For the text-containing cell, return its midpoint in (x, y) coordinate format. 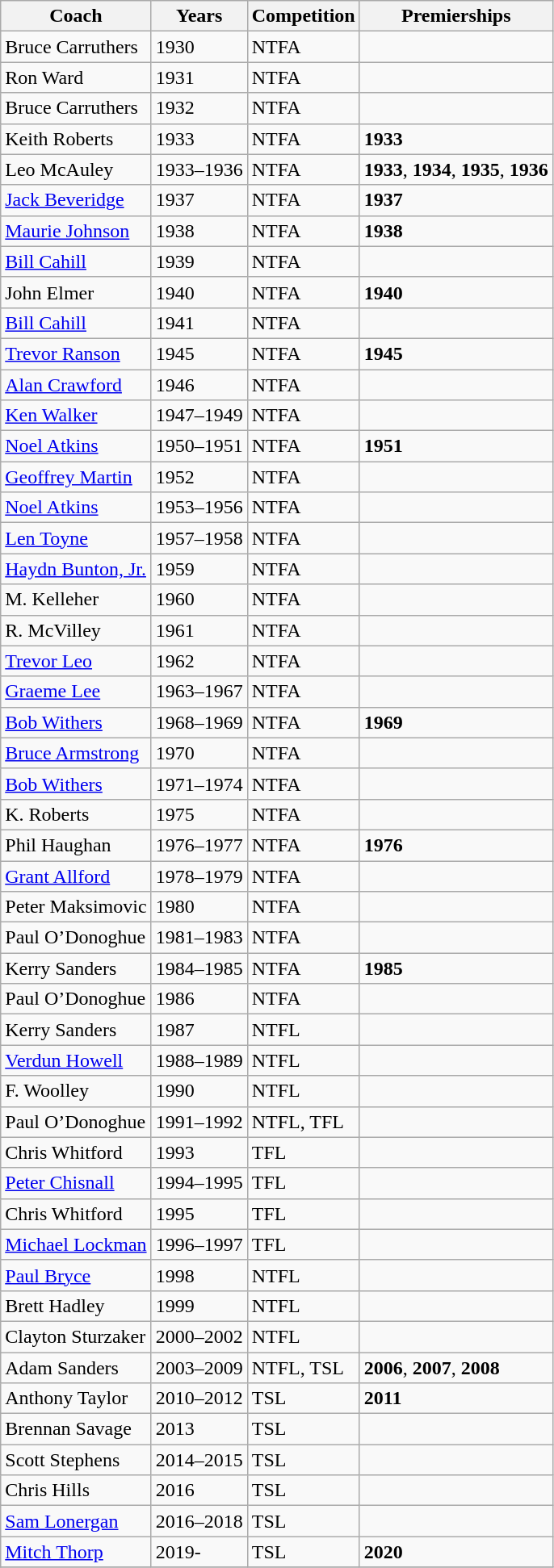
Anthony Taylor (76, 1399)
1988–1989 (199, 1060)
Bruce Armstrong (76, 753)
Verdun Howell (76, 1060)
2011 (455, 1399)
1985 (455, 968)
Ken Walker (76, 416)
1947–1949 (199, 416)
Sam Lonergan (76, 1521)
John Elmer (76, 292)
Mitch Thorp (76, 1552)
1933–1936 (199, 169)
1960 (199, 600)
Brett Hadley (76, 1306)
1996–1997 (199, 1244)
1931 (199, 77)
Premierships (455, 16)
1998 (199, 1275)
Trevor Ranson (76, 353)
Graeme Lee (76, 692)
1981–1983 (199, 938)
Leo McAuley (76, 169)
Keith Roberts (76, 139)
1963–1967 (199, 692)
2016 (199, 1491)
1951 (455, 446)
Scott Stephens (76, 1460)
1976–1977 (199, 845)
Haydn Bunton, Jr. (76, 569)
2006, 2007, 2008 (455, 1368)
2003–2009 (199, 1368)
1975 (199, 814)
2000–2002 (199, 1336)
1971–1974 (199, 784)
M. Kelleher (76, 600)
1995 (199, 1214)
1939 (199, 261)
2019- (199, 1552)
Jack Beveridge (76, 200)
1986 (199, 999)
1968–1969 (199, 722)
R. McVilley (76, 630)
K. Roberts (76, 814)
Michael Lockman (76, 1244)
1959 (199, 569)
1994–1995 (199, 1183)
1984–1985 (199, 968)
1970 (199, 753)
Coach (76, 16)
Chris Hills (76, 1491)
Clayton Sturzaker (76, 1336)
Adam Sanders (76, 1368)
Trevor Leo (76, 661)
Geoffrey Martin (76, 477)
2014–2015 (199, 1460)
1991–1992 (199, 1122)
Maurie Johnson (76, 231)
1941 (199, 323)
Alan Crawford (76, 385)
1999 (199, 1306)
1969 (455, 722)
2020 (455, 1552)
1957–1958 (199, 538)
2016–2018 (199, 1521)
1976 (455, 845)
1980 (199, 907)
NTFL, TSL (304, 1368)
1962 (199, 661)
1930 (199, 47)
Paul Bryce (76, 1275)
2013 (199, 1429)
1993 (199, 1152)
1952 (199, 477)
NTFL, TFL (304, 1122)
Peter Chisnall (76, 1183)
Phil Haughan (76, 845)
1932 (199, 108)
Peter Maksimovic (76, 907)
1950–1951 (199, 446)
1933, 1934, 1935, 1936 (455, 169)
1953–1956 (199, 508)
1990 (199, 1091)
Competition (304, 16)
1987 (199, 1030)
1946 (199, 385)
2010–2012 (199, 1399)
1978–1979 (199, 876)
Len Toyne (76, 538)
F. Woolley (76, 1091)
Ron Ward (76, 77)
Brennan Savage (76, 1429)
Years (199, 16)
1961 (199, 630)
Grant Allford (76, 876)
